Extract the (x, y) coordinate from the center of the cell holding the provided text.  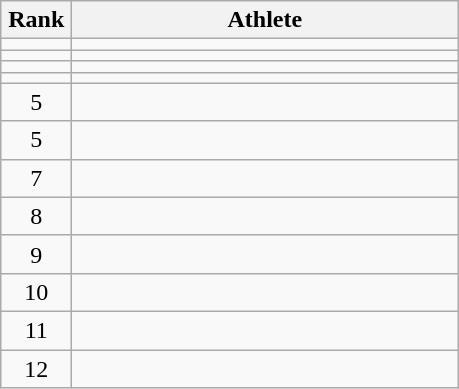
9 (36, 254)
8 (36, 216)
Athlete (265, 20)
10 (36, 292)
11 (36, 330)
7 (36, 178)
12 (36, 369)
Rank (36, 20)
